Extract the (x, y) coordinate from the center of the cell holding the provided text.  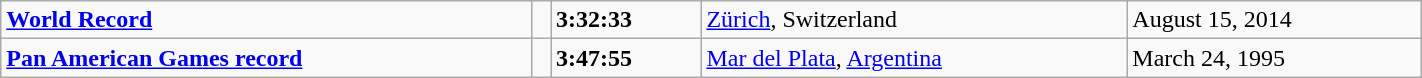
Zürich, Switzerland (914, 20)
Pan American Games record (266, 58)
3:32:33 (626, 20)
March 24, 1995 (1274, 58)
World Record (266, 20)
3:47:55 (626, 58)
Mar del Plata, Argentina (914, 58)
August 15, 2014 (1274, 20)
